Pinpoint the cell where the given text exists, returning its [x, y] midpoint coordinate. 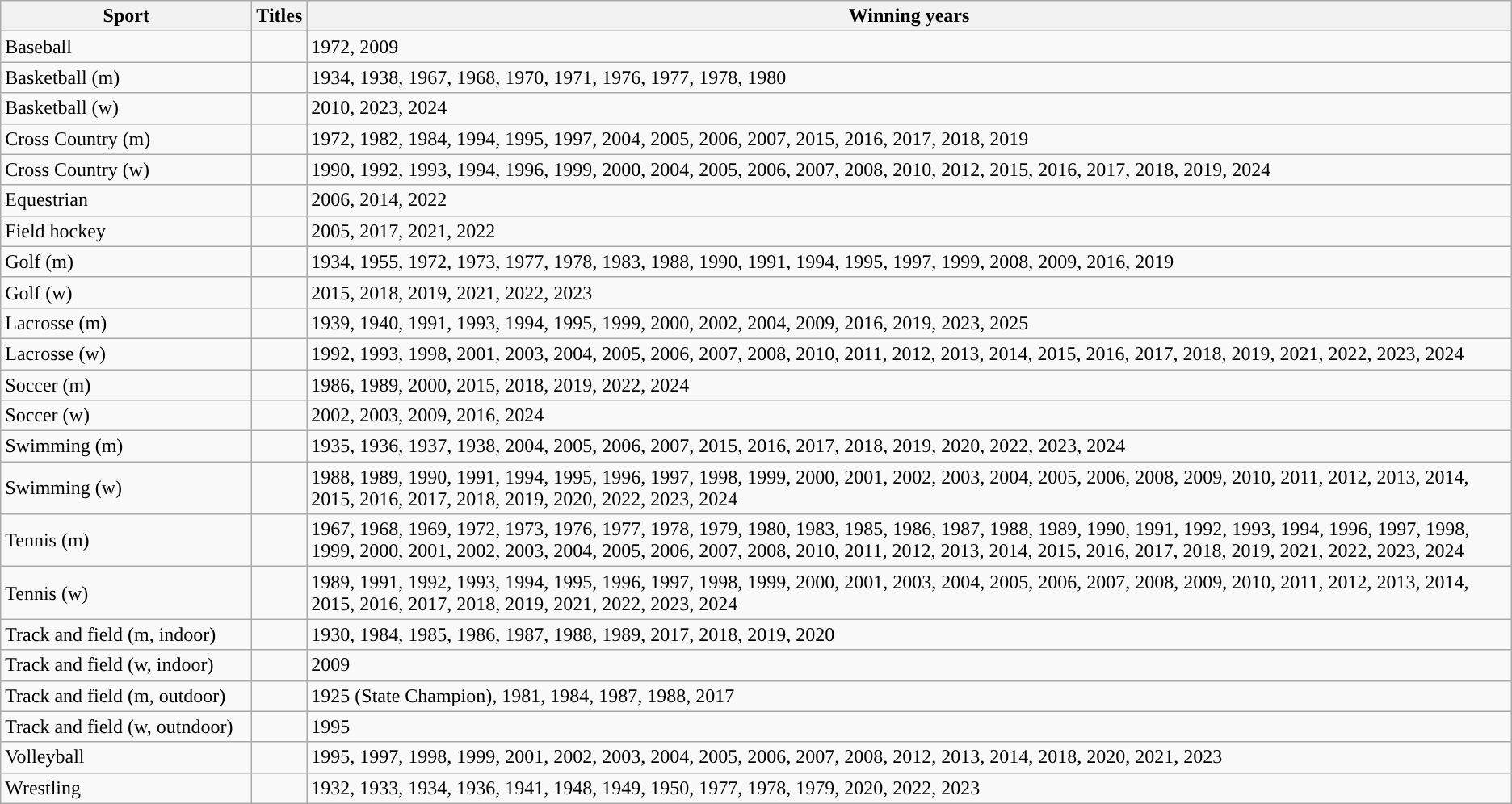
2005, 2017, 2021, 2022 [909, 231]
1972, 1982, 1984, 1994, 1995, 1997, 2004, 2005, 2006, 2007, 2015, 2016, 2017, 2018, 2019 [909, 139]
Volleyball [126, 757]
1934, 1955, 1972, 1973, 1977, 1978, 1983, 1988, 1990, 1991, 1994, 1995, 1997, 1999, 2008, 2009, 2016, 2019 [909, 262]
Sport [126, 16]
Basketball (m) [126, 77]
2006, 2014, 2022 [909, 200]
Track and field (w, outndoor) [126, 727]
2010, 2023, 2024 [909, 108]
1935, 1936, 1937, 1938, 2004, 2005, 2006, 2007, 2015, 2016, 2017, 2018, 2019, 2020, 2022, 2023, 2024 [909, 446]
2009 [909, 665]
Equestrian [126, 200]
Field hockey [126, 231]
Lacrosse (w) [126, 354]
Basketball (w) [126, 108]
2015, 2018, 2019, 2021, 2022, 2023 [909, 292]
Soccer (m) [126, 385]
2002, 2003, 2009, 2016, 2024 [909, 416]
1930, 1984, 1985, 1986, 1987, 1988, 1989, 2017, 2018, 2019, 2020 [909, 634]
Cross Country (m) [126, 139]
Swimming (m) [126, 446]
Lacrosse (m) [126, 323]
Titles [279, 16]
Tennis (m) [126, 541]
1986, 1989, 2000, 2015, 2018, 2019, 2022, 2024 [909, 385]
Swimming (w) [126, 488]
1992, 1993, 1998, 2001, 2003, 2004, 2005, 2006, 2007, 2008, 2010, 2011, 2012, 2013, 2014, 2015, 2016, 2017, 2018, 2019, 2021, 2022, 2023, 2024 [909, 354]
1995, 1997, 1998, 1999, 2001, 2002, 2003, 2004, 2005, 2006, 2007, 2008, 2012, 2013, 2014, 2018, 2020, 2021, 2023 [909, 757]
Golf (m) [126, 262]
1972, 2009 [909, 47]
Wrestling [126, 788]
1932, 1933, 1934, 1936, 1941, 1948, 1949, 1950, 1977, 1978, 1979, 2020, 2022, 2023 [909, 788]
1939, 1940, 1991, 1993, 1994, 1995, 1999, 2000, 2002, 2004, 2009, 2016, 2019, 2023, 2025 [909, 323]
Cross Country (w) [126, 170]
Golf (w) [126, 292]
Soccer (w) [126, 416]
Baseball [126, 47]
Tennis (w) [126, 593]
1995 [909, 727]
Track and field (m, outdoor) [126, 696]
1990, 1992, 1993, 1994, 1996, 1999, 2000, 2004, 2005, 2006, 2007, 2008, 2010, 2012, 2015, 2016, 2017, 2018, 2019, 2024 [909, 170]
1934, 1938, 1967, 1968, 1970, 1971, 1976, 1977, 1978, 1980 [909, 77]
Track and field (w, indoor) [126, 665]
Winning years [909, 16]
Track and field (m, indoor) [126, 634]
1925 (State Champion), 1981, 1984, 1987, 1988, 2017 [909, 696]
